Capture the cell that displays the provided text and extract its (X, Y) central coordinate. 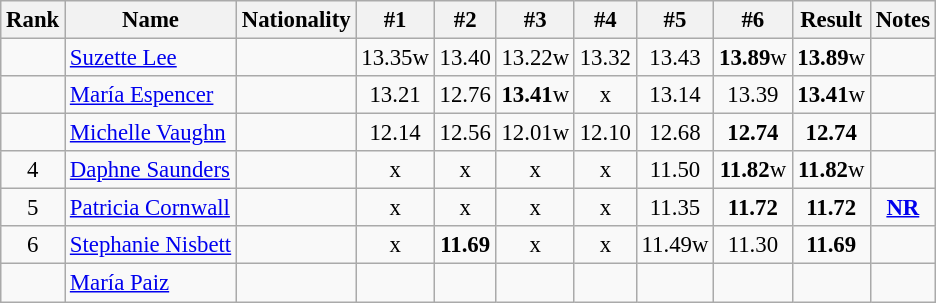
#2 (465, 20)
4 (33, 170)
12.68 (674, 133)
Daphne Saunders (151, 170)
Patricia Cornwall (151, 208)
#4 (605, 20)
Name (151, 20)
Michelle Vaughn (151, 133)
#6 (753, 20)
13.43 (674, 58)
#5 (674, 20)
13.32 (605, 58)
11.50 (674, 170)
11.35 (674, 208)
13.39 (753, 95)
13.21 (395, 95)
#1 (395, 20)
6 (33, 245)
Rank (33, 20)
12.56 (465, 133)
NR (902, 208)
Stephanie Nisbett (151, 245)
#3 (535, 20)
13.35w (395, 58)
5 (33, 208)
11.49w (674, 245)
12.01w (535, 133)
13.22w (535, 58)
Nationality (296, 20)
Result (831, 20)
María Espencer (151, 95)
13.40 (465, 58)
11.30 (753, 245)
María Paiz (151, 283)
13.14 (674, 95)
Notes (902, 20)
12.14 (395, 133)
12.10 (605, 133)
12.76 (465, 95)
Suzette Lee (151, 58)
